Search for the cell housing the specified text and yield its [x, y] center coordinate. 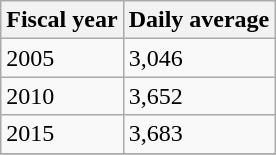
Fiscal year [62, 20]
3,046 [199, 58]
2010 [62, 96]
3,652 [199, 96]
2005 [62, 58]
2015 [62, 134]
3,683 [199, 134]
Daily average [199, 20]
